Search for the cell housing the specified text and yield its [x, y] center coordinate. 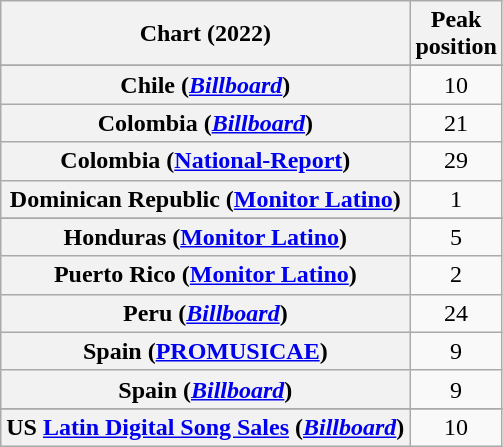
Spain (Billboard) [206, 389]
21 [456, 123]
Honduras (Monitor Latino) [206, 237]
Peakposition [456, 34]
Chart (2022) [206, 34]
5 [456, 237]
Spain (PROMUSICAE) [206, 351]
Colombia (National-Report) [206, 161]
Puerto Rico (Monitor Latino) [206, 275]
29 [456, 161]
US Latin Digital Song Sales (Billboard) [206, 427]
1 [456, 199]
Dominican Republic (Monitor Latino) [206, 199]
24 [456, 313]
2 [456, 275]
Chile (Billboard) [206, 85]
Colombia (Billboard) [206, 123]
Peru (Billboard) [206, 313]
